Detect which cell encompasses the target text, then output its (X, Y) center coordinate. 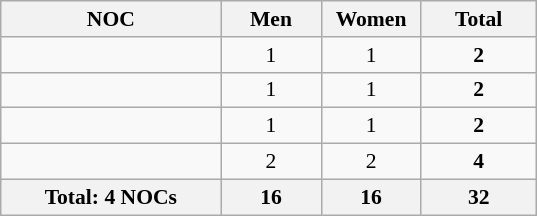
Men (271, 19)
Women (371, 19)
4 (478, 162)
NOC (111, 19)
Total (478, 19)
32 (478, 197)
Total: 4 NOCs (111, 197)
